Locate the cell with the specified text and output its [X, Y] center coordinate. 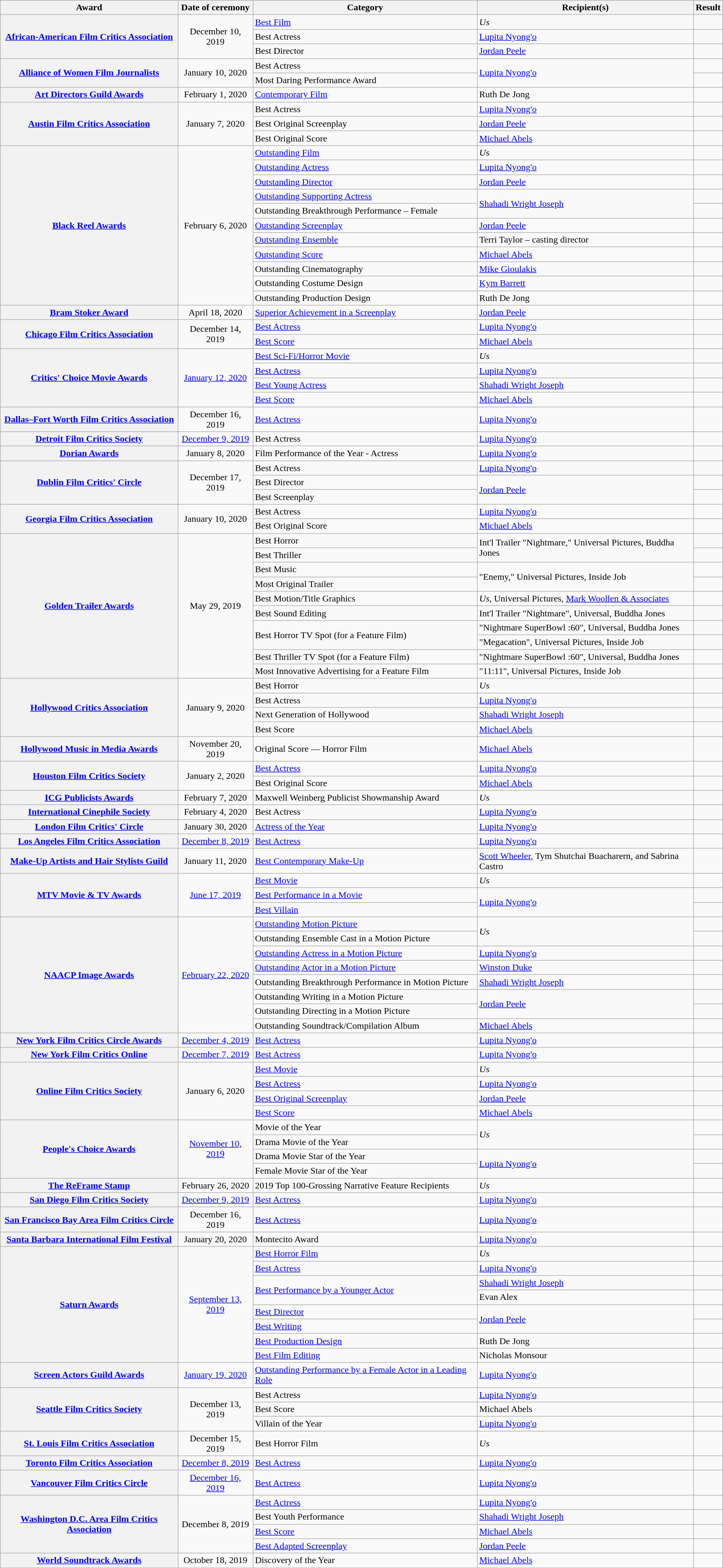
Online Film Critics Society [89, 1091]
Dallas–Fort Worth Film Critics Association [89, 419]
Best Writing [365, 1326]
Washington D.C. Area Film Critics Association [89, 1524]
St. Louis Film Critics Association [89, 1443]
Best Horror TV Spot (for a Feature Film) [365, 635]
February 4, 2020 [215, 812]
Outstanding Soundtrack/Compilation Album [365, 1026]
December 4, 2019 [215, 1040]
February 7, 2020 [215, 798]
NAACP Image Awards [89, 975]
ICG Publicists Awards [89, 798]
February 26, 2020 [215, 1185]
Outstanding Actor in a Motion Picture [365, 968]
People's Choice Awards [89, 1149]
January 12, 2020 [215, 378]
Award [89, 8]
Hollywood Critics Association [89, 708]
Drama Movie of the Year [365, 1142]
April 18, 2020 [215, 312]
Make-Up Artists and Hair Stylists Guild [89, 860]
Outstanding Breakthrough Performance in Motion Picture [365, 982]
"11:11", Universal Pictures, Inside Job [585, 671]
Outstanding Film [365, 153]
New York Film Critics Circle Awards [89, 1040]
Int'l Trailer "Nightmare", Universal, Buddha Jones [585, 613]
Golden Trailer Awards [89, 606]
Contemporary Film [365, 95]
Outstanding Performance by a Female Actor in a Leading Role [365, 1375]
Santa Barbara International Film Festival [89, 1239]
Date of ceremony [215, 8]
December 14, 2019 [215, 334]
Black Reel Awards [89, 225]
World Soundtrack Awards [89, 1560]
Category [365, 8]
December 7, 2019 [215, 1055]
"Megacation", Universal Pictures, Inside Job [585, 642]
Outstanding Breakthrough Performance – Female [365, 211]
January 30, 2020 [215, 827]
Best Music [365, 569]
Seattle Film Critics Society [89, 1409]
Outstanding Writing in a Motion Picture [365, 997]
Outstanding Costume Design [365, 283]
February 1, 2020 [215, 95]
Villain of the Year [365, 1424]
January 11, 2020 [215, 860]
Evan Alex [585, 1297]
Outstanding Director [365, 182]
Best Adapted Screenplay [365, 1546]
International Cinephile Society [89, 812]
Dublin Film Critics' Circle [89, 482]
Detroit Film Critics Society [89, 439]
Montecito Award [365, 1239]
Best Sci-Fi/Horror Movie [365, 356]
Maxwell Weinberg Publicist Showmanship Award [365, 798]
2019 Top 100-Grossing Narrative Feature Recipients [365, 1185]
Toronto Film Critics Association [89, 1463]
Original Score — Horror Film [365, 749]
Outstanding Production Design [365, 298]
Superior Achievement in a Screenplay [365, 312]
Vancouver Film Critics Circle [89, 1483]
Outstanding Supporting Actress [365, 196]
Houston Film Critics Society [89, 776]
Outstanding Directing in a Motion Picture [365, 1011]
Outstanding Ensemble Cast in a Motion Picture [365, 939]
Best Production Design [365, 1341]
May 29, 2019 [215, 606]
December 15, 2019 [215, 1443]
Most Original Trailer [365, 584]
Best Contemporary Make-Up [365, 860]
Best Thriller TV Spot (for a Feature Film) [365, 656]
Best Villain [365, 910]
San Diego Film Critics Society [89, 1200]
January 2, 2020 [215, 776]
Outstanding Cinematography [365, 269]
Outstanding Ensemble [365, 240]
Drama Movie Star of the Year [365, 1156]
Best Film Editing [365, 1355]
MTV Movie & TV Awards [89, 895]
Winston Duke [585, 968]
November 20, 2019 [215, 749]
Movie of the Year [365, 1127]
September 13, 2019 [215, 1304]
October 18, 2019 [215, 1560]
Outstanding Actress in a Motion Picture [365, 953]
Bram Stoker Award [89, 312]
Best Film [365, 22]
Next Generation of Hollywood [365, 715]
Result [708, 8]
Scott Wheeler, Tym Shutchai Buacharern, and Sabrina Castro [585, 860]
"Enemy," Universal Pictures, Inside Job [585, 577]
Art Directors Guild Awards [89, 95]
Austin Film Critics Association [89, 124]
Nicholas Monsour [585, 1355]
January 19, 2020 [215, 1375]
Outstanding Actress [365, 167]
Actress of the Year [365, 827]
Most Daring Performance Award [365, 80]
November 10, 2019 [215, 1149]
Best Youth Performance [365, 1517]
Int'l Trailer "Nightmare," Universal Pictures, Buddha Jones [585, 548]
Outstanding Motion Picture [365, 924]
Hollywood Music in Media Awards [89, 749]
Kym Barrett [585, 283]
San Francisco Bay Area Film Critics Circle [89, 1220]
January 8, 2020 [215, 454]
Los Angeles Film Critics Association [89, 841]
December 10, 2019 [215, 37]
Best Performance in a Movie [365, 895]
Female Movie Star of the Year [365, 1171]
Mike Gioulakis [585, 269]
Best Young Actress [365, 385]
Outstanding Screenplay [365, 225]
New York Film Critics Online [89, 1055]
June 17, 2019 [215, 895]
Best Motion/Title Graphics [365, 598]
January 9, 2020 [215, 708]
Recipient(s) [585, 8]
Best Performance by a Younger Actor [365, 1290]
Film Performance of the Year - Actress [365, 454]
December 13, 2019 [215, 1409]
Best Thriller [365, 555]
Critics' Choice Movie Awards [89, 378]
February 6, 2020 [215, 225]
Saturn Awards [89, 1304]
December 17, 2019 [215, 482]
Best Sound Editing [365, 613]
Outstanding Score [365, 254]
Chicago Film Critics Association [89, 334]
The ReFrame Stamp [89, 1185]
February 22, 2020 [215, 975]
January 20, 2020 [215, 1239]
African-American Film Critics Association [89, 37]
Georgia Film Critics Association [89, 519]
Screen Actors Guild Awards [89, 1375]
Most Innovative Advertising for a Feature Film [365, 671]
Us, Universal Pictures, Mark Woollen & Associates [585, 598]
Best Screenplay [365, 497]
Discovery of the Year [365, 1560]
January 6, 2020 [215, 1091]
Dorian Awards [89, 454]
Alliance of Women Film Journalists [89, 73]
London Film Critics' Circle [89, 827]
Terri Taylor – casting director [585, 240]
January 7, 2020 [215, 124]
